Provide the (X, Y) coordinate of the cell's center where the given text is located.  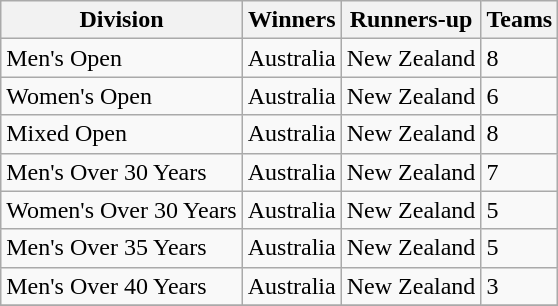
6 (520, 96)
Mixed Open (122, 134)
Men's Open (122, 58)
3 (520, 286)
Winners (292, 20)
Women's Over 30 Years (122, 210)
7 (520, 172)
Division (122, 20)
Men's Over 40 Years (122, 286)
Women's Open (122, 96)
Teams (520, 20)
Runners-up (411, 20)
Men's Over 35 Years (122, 248)
Men's Over 30 Years (122, 172)
